Find where the given text appears and provide that cell's center as (X, Y) coordinate. 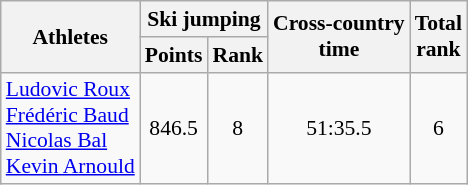
Ski jumping (204, 19)
8 (238, 128)
6 (438, 128)
Rank (238, 55)
Points (174, 55)
846.5 (174, 128)
51:35.5 (339, 128)
Ludovic RouxFrédéric BaudNicolas BalKevin Arnould (70, 128)
Total rank (438, 36)
Cross-country time (339, 36)
Athletes (70, 36)
